Detect which cell encompasses the target text, then output its [X, Y] center coordinate. 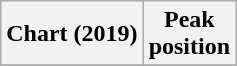
Peakposition [189, 34]
Chart (2019) [72, 34]
